Locate the cell with the specified text and output its (x, y) center coordinate. 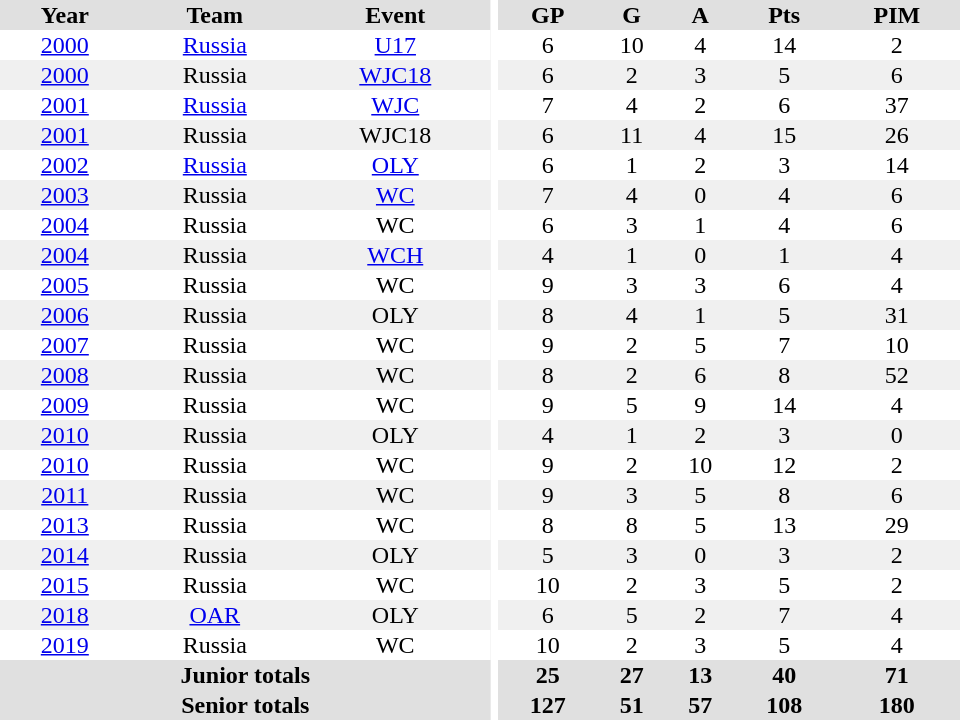
31 (897, 315)
2009 (65, 405)
OAR (215, 615)
25 (548, 675)
Junior totals (246, 675)
2011 (65, 495)
2006 (65, 315)
WJC (396, 105)
57 (700, 705)
A (700, 15)
2008 (65, 375)
2007 (65, 345)
GP (548, 15)
127 (548, 705)
Pts (784, 15)
Senior totals (246, 705)
37 (897, 105)
29 (897, 525)
2005 (65, 285)
2015 (65, 585)
71 (897, 675)
U17 (396, 45)
52 (897, 375)
2003 (65, 195)
Year (65, 15)
40 (784, 675)
G (632, 15)
2002 (65, 165)
2018 (65, 615)
WCH (396, 255)
108 (784, 705)
26 (897, 135)
12 (784, 465)
27 (632, 675)
2019 (65, 645)
2013 (65, 525)
15 (784, 135)
180 (897, 705)
11 (632, 135)
Team (215, 15)
Event (396, 15)
51 (632, 705)
2014 (65, 555)
PIM (897, 15)
